Extract the [x, y] coordinate from the center of the cell holding the provided text.  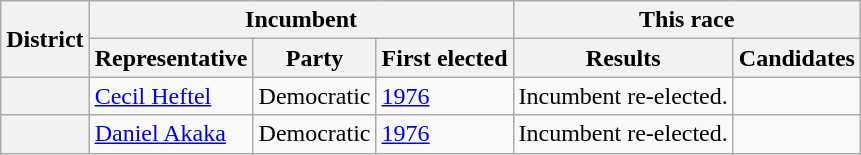
This race [686, 20]
Representative [171, 58]
First elected [444, 58]
Daniel Akaka [171, 134]
Cecil Heftel [171, 96]
District [45, 39]
Party [314, 58]
Candidates [796, 58]
Results [623, 58]
Incumbent [301, 20]
